Locate the cell with the specified text and output its (x, y) center coordinate. 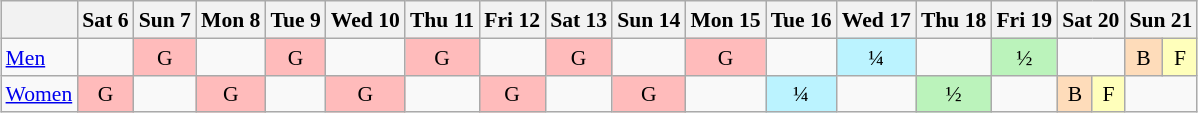
Men (40, 56)
Sun 14 (648, 20)
Sun 21 (1160, 20)
Wed 10 (366, 20)
Mon 15 (725, 20)
Fri 12 (512, 20)
Sun 7 (165, 20)
Tue 16 (802, 20)
Thu 18 (954, 20)
Fri 19 (1024, 20)
Tue 9 (295, 20)
Sat 13 (578, 20)
Wed 17 (876, 20)
Thu 11 (442, 20)
Sat 6 (105, 20)
Mon 8 (230, 20)
Sat 20 (1090, 20)
Women (40, 94)
